Find where the given text appears and provide that cell's center as (X, Y) coordinate. 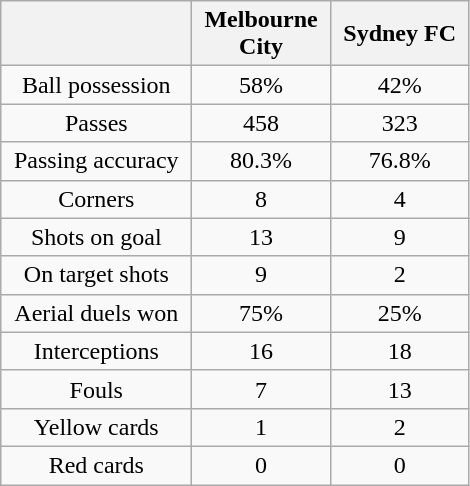
58% (262, 85)
Yellow cards (96, 427)
Fouls (96, 389)
Aerial duels won (96, 313)
1 (262, 427)
Melbourne City (262, 34)
Interceptions (96, 351)
42% (400, 85)
Red cards (96, 465)
76.8% (400, 161)
323 (400, 123)
458 (262, 123)
8 (262, 199)
Shots on goal (96, 237)
7 (262, 389)
Passes (96, 123)
16 (262, 351)
80.3% (262, 161)
Sydney FC (400, 34)
Ball possession (96, 85)
75% (262, 313)
Passing accuracy (96, 161)
18 (400, 351)
Corners (96, 199)
On target shots (96, 275)
4 (400, 199)
25% (400, 313)
